Provide the [X, Y] coordinate of the cell's center where the given text is located.  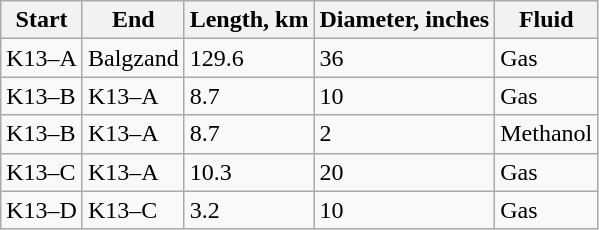
Fluid [546, 20]
Start [42, 20]
2 [404, 134]
129.6 [249, 58]
10.3 [249, 172]
20 [404, 172]
3.2 [249, 210]
K13–D [42, 210]
36 [404, 58]
End [133, 20]
Diameter, inches [404, 20]
Length, km [249, 20]
Balgzand [133, 58]
Methanol [546, 134]
